Locate the cell with the specified text and output its [x, y] center coordinate. 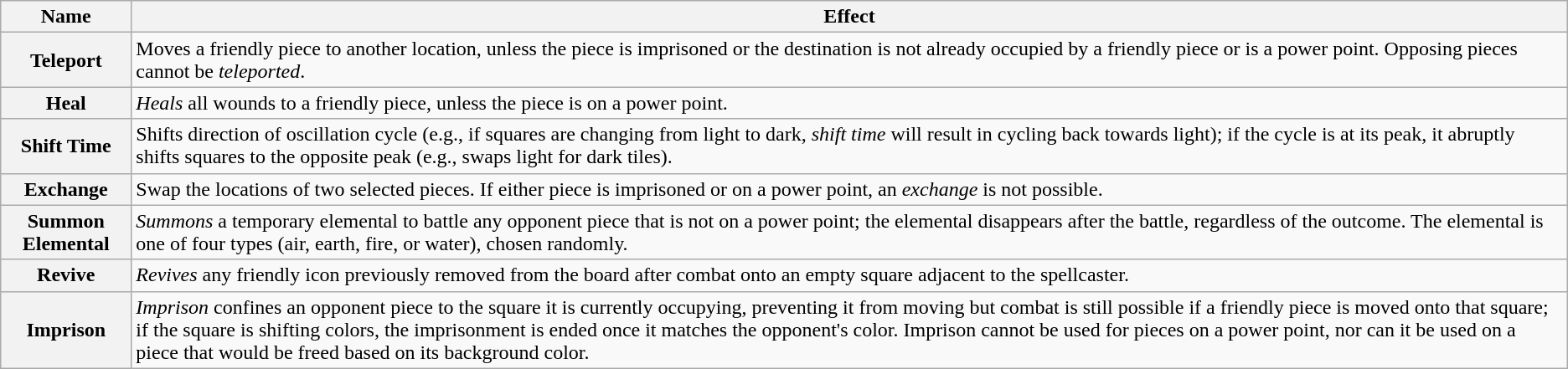
Shift Time [66, 146]
Summon Elemental [66, 233]
Exchange [66, 189]
Imprison [66, 330]
Revives any friendly icon previously removed from the board after combat onto an empty square adjacent to the spellcaster. [849, 275]
Teleport [66, 60]
Name [66, 17]
Heal [66, 103]
Revive [66, 275]
Swap the locations of two selected pieces. If either piece is imprisoned or on a power point, an exchange is not possible. [849, 189]
Effect [849, 17]
Heals all wounds to a friendly piece, unless the piece is on a power point. [849, 103]
